From the cell containing the given text, extract its center point as [x, y] coordinate. 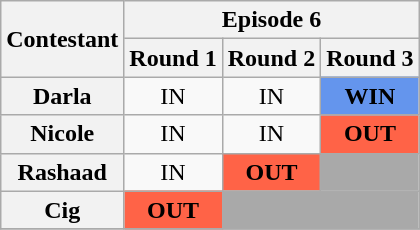
Round 1 [173, 58]
Cig [62, 210]
WIN [370, 96]
Darla [62, 96]
Contestant [62, 39]
Round 2 [271, 58]
Round 3 [370, 58]
Rashaad [62, 172]
Nicole [62, 134]
Episode 6 [272, 20]
